Provide the [X, Y] coordinate of the cell's center where the given text is located.  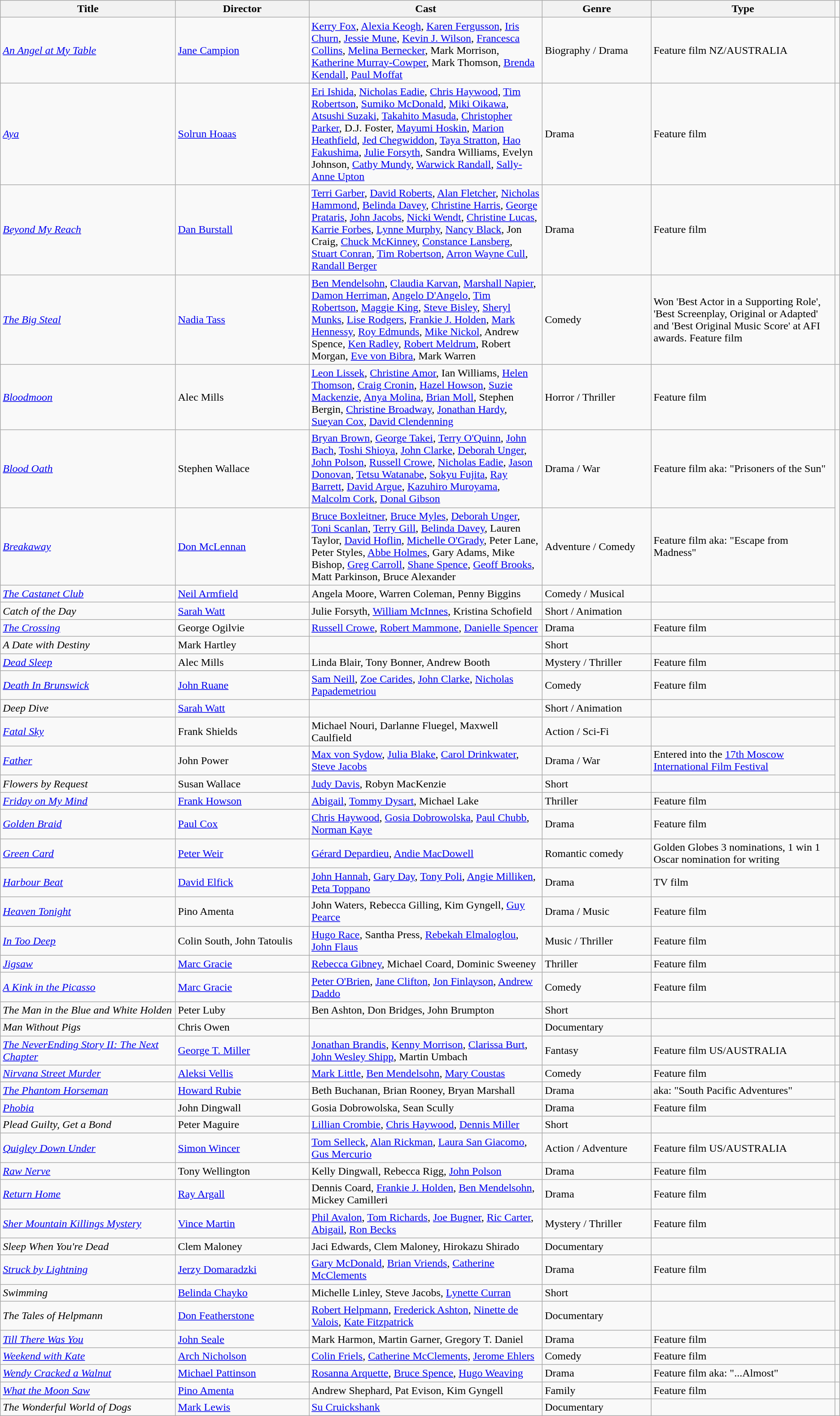
John Ruane [242, 686]
John Hannah, Gary Day, Tony Poli, Angie Milliken, Peta Toppano [426, 882]
Ben Ashton, Don Bridges, John Brumpton [426, 1010]
Peter O'Brien, Jane Clifton, Jon Finlayson, Andrew Daddo [426, 987]
Gary McDonald, Brian Vriends, Catherine McClements [426, 1270]
Won 'Best Actor in a Supporting Role', 'Best Screenplay, Original or Adapted' and 'Best Original Music Score' at AFI awards. Feature film [743, 319]
Nadia Tass [242, 319]
The Man in the Blue and White Holden [88, 1010]
Gérard Depardieu, Andie MacDowell [426, 853]
The Big Steal [88, 319]
Dan Burstall [242, 230]
Nirvana Street Murder [88, 1074]
Return Home [88, 1194]
Deep Dive [88, 708]
Gosia Dobrowolska, Sean Scully [426, 1108]
Feature film NZ/AUSTRALIA [743, 50]
The Castanet Club [88, 594]
Jerzy Domaradzki [242, 1270]
Fantasy [597, 1050]
Harbour Beat [88, 882]
Abigail, Tommy Dysart, Michael Lake [426, 801]
Breakaway [88, 546]
Raw Nerve [88, 1171]
Action / Sci-Fi [597, 731]
Sam Neill, Zoe Carides, John Clarke, Nicholas Papademetriou [426, 686]
John Waters, Rebecca Gilling, Kim Gyngell, Guy Pearce [426, 912]
Kelly Dingwall, Rebecca Rigg, John Polson [426, 1171]
Peter Luby [242, 1010]
Julie Forsyth, William McInnes, Kristina Schofield [426, 611]
Hugo Race, Santha Press, Rebekah Elmaloglou, John Flaus [426, 940]
Angela Moore, Warren Coleman, Penny Biggins [426, 594]
Comedy / Musical [597, 594]
Frank Shields [242, 731]
The Tales of Helpmann [88, 1315]
Adventure / Comedy [597, 546]
Susan Wallace [242, 784]
Struck by Lightning [88, 1270]
Phil Avalon, Tom Richards, Joe Bugner, Ric Carter, Abigail, Ron Becks [426, 1223]
Jane Campion [242, 50]
John Seale [242, 1339]
Andrew Shephard, Pat Evison, Kim Gyngell [426, 1390]
Green Card [88, 853]
Man Without Pigs [88, 1027]
Paul Cox [242, 824]
Don Featherstone [242, 1315]
Frank Howson [242, 801]
Ray Argall [242, 1194]
The Crossing [88, 628]
Catch of the Day [88, 611]
The Wonderful World of Dogs [88, 1407]
Music / Thriller [597, 940]
Aya [88, 134]
Mark Hartley [242, 645]
Director [242, 9]
Chris Owen [242, 1027]
Beyond My Reach [88, 230]
Max von Sydow, Julia Blake, Carol Drinkwater, Steve Jacobs [426, 761]
Entered into the 17th Moscow International Film Festival [743, 761]
Mark Harmon, Martin Garner, Gregory T. Daniel [426, 1339]
Peter Weir [242, 853]
Romantic comedy [597, 853]
Vince Martin [242, 1223]
Plead Guilty, Get a Bond [88, 1125]
Fatal Sky [88, 731]
Death In Brunswick [88, 686]
Dead Sleep [88, 662]
Phobia [88, 1108]
Tony Wellington [242, 1171]
Heaven Tonight [88, 912]
What the Moon Saw [88, 1390]
Action / Adventure [597, 1148]
Father [88, 761]
Clem Maloney [242, 1246]
Biography / Drama [597, 50]
Robert Helpmann, Frederick Ashton, Ninette de Valois, Kate Fitzpatrick [426, 1315]
Jaci Edwards, Clem Maloney, Hirokazu Shirado [426, 1246]
Colin Friels, Catherine McClements, Jerome Ehlers [426, 1356]
Till There Was You [88, 1339]
Dennis Coard, Frankie J. Holden, Ben Mendelsohn, Mickey Camilleri [426, 1194]
Colin South, John Tatoulis [242, 940]
Howard Rubie [242, 1091]
The NeverEnding Story II: The Next Chapter [88, 1050]
Simon Wincer [242, 1148]
Michael Nouri, Darlanne Fluegel, Maxwell Caulfield [426, 731]
Drama / Music [597, 912]
Blood Oath [88, 468]
Sher Mountain Killings Mystery [88, 1223]
Neil Armfield [242, 594]
Family [597, 1390]
Sleep When You're Dead [88, 1246]
aka: "South Pacific Adventures" [743, 1091]
Bloodmoon [88, 397]
In Too Deep [88, 940]
Flowers by Request [88, 784]
Su Cruickshank [426, 1407]
Swimming [88, 1293]
Michelle Linley, Steve Jacobs, Lynette Curran [426, 1293]
Wendy Cracked a Walnut [88, 1373]
Stephen Wallace [242, 468]
Michael Pattinson [242, 1373]
David Elfick [242, 882]
Mark Little, Ben Mendelsohn, Mary Coustas [426, 1074]
Horror / Thriller [597, 397]
Rosanna Arquette, Bruce Spence, Hugo Weaving [426, 1373]
John Dingwall [242, 1108]
Jonathan Brandis, Kenny Morrison, Clarissa Burt, John Wesley Shipp, Martin Umbach [426, 1050]
A Date with Destiny [88, 645]
The Phantom Horseman [88, 1091]
Judy Davis, Robyn MacKenzie [426, 784]
Arch Nicholson [242, 1356]
Linda Blair, Tony Bonner, Andrew Booth [426, 662]
A Kink in the Picasso [88, 987]
John Power [242, 761]
Beth Buchanan, Brian Rooney, Bryan Marshall [426, 1091]
Type [743, 9]
Chris Haywood, Gosia Dobrowolska, Paul Chubb, Norman Kaye [426, 824]
Feature film aka: "Escape from Madness" [743, 546]
Rebecca Gibney, Michael Coard, Dominic Sweeney [426, 964]
Belinda Chayko [242, 1293]
Russell Crowe, Robert Mammone, Danielle Spencer [426, 628]
Solrun Hoaas [242, 134]
Friday on My Mind [88, 801]
Jigsaw [88, 964]
Golden Braid [88, 824]
George Ogilvie [242, 628]
Golden Globes 3 nominations, 1 win 1 Oscar nomination for writing [743, 853]
Aleksi Vellis [242, 1074]
Cast [426, 9]
Lillian Crombie, Chris Haywood, Dennis Miller [426, 1125]
Quigley Down Under [88, 1148]
Mark Lewis [242, 1407]
An Angel at My Table [88, 50]
Genre [597, 9]
Weekend with Kate [88, 1356]
George T. Miller [242, 1050]
Feature film aka: "Prisoners of the Sun" [743, 468]
Tom Selleck, Alan Rickman, Laura San Giacomo, Gus Mercurio [426, 1148]
Don McLennan [242, 546]
TV film [743, 882]
Peter Maguire [242, 1125]
Title [88, 9]
Feature film aka: "...Almost" [743, 1373]
